Find where the given text appears and provide that cell's center as (X, Y) coordinate. 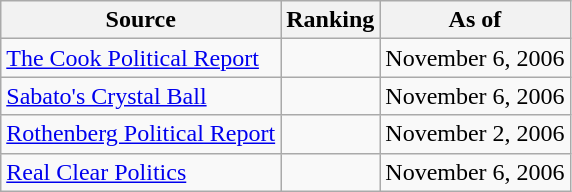
Source (141, 20)
Sabato's Crystal Ball (141, 96)
Rothenberg Political Report (141, 134)
Ranking (330, 20)
As of (475, 20)
Real Clear Politics (141, 172)
The Cook Political Report (141, 58)
November 2, 2006 (475, 134)
